Scan for the cell matching the given text and deliver its (X, Y) coordinate at center. 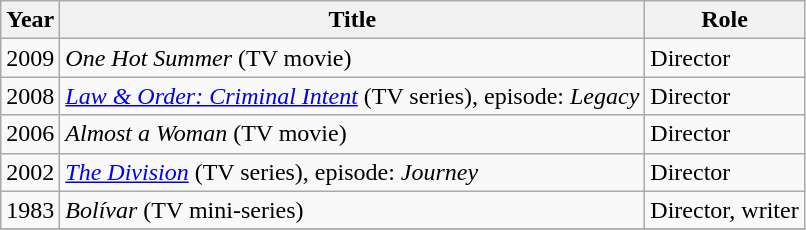
Director, writer (724, 210)
2008 (30, 96)
Almost a Woman (TV movie) (352, 134)
Bolívar (TV mini-series) (352, 210)
One Hot Summer (TV movie) (352, 58)
2002 (30, 172)
Law & Order: Criminal Intent (TV series), episode: Legacy (352, 96)
Role (724, 20)
2009 (30, 58)
2006 (30, 134)
The Division (TV series), episode: Journey (352, 172)
Year (30, 20)
Title (352, 20)
1983 (30, 210)
